Extract the [X, Y] coordinate from the center of the cell holding the provided text.  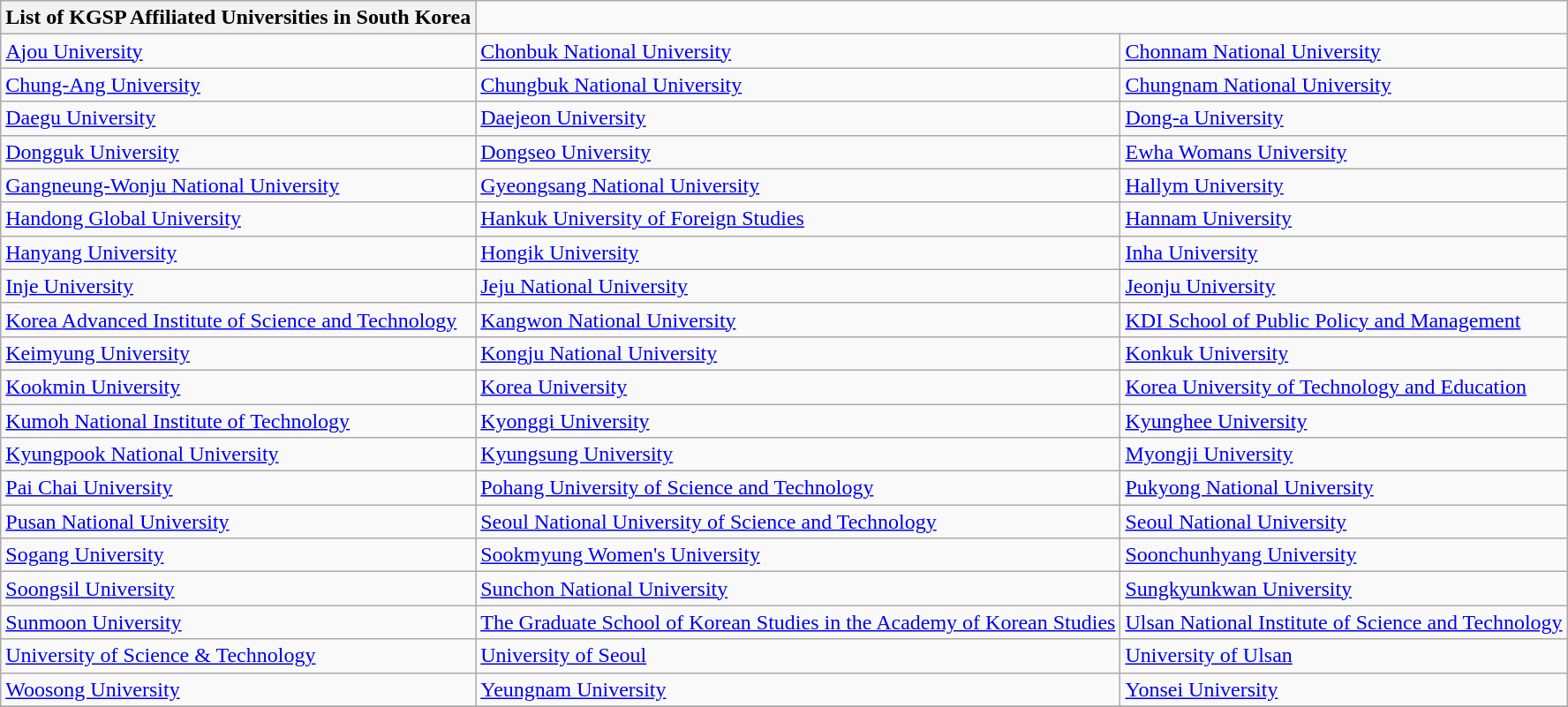
Inje University [238, 286]
Soonchunhyang University [1344, 555]
Daejeon University [798, 118]
Ajou University [238, 51]
Soongsil University [238, 589]
Seoul National University [1344, 522]
University of Ulsan [1344, 656]
Sungkyunkwan University [1344, 589]
Pohang University of Science and Technology [798, 488]
Dong-a University [1344, 118]
Ewha Womans University [1344, 152]
Kyungpook National University [238, 455]
Hannam University [1344, 219]
Chonnam National University [1344, 51]
Korea University of Technology and Education [1344, 387]
Ulsan National Institute of Science and Technology [1344, 622]
List of KGSP Affiliated Universities in South Korea [238, 18]
Seoul National University of Science and Technology [798, 522]
Sookmyung Women's University [798, 555]
Hankuk University of Foreign Studies [798, 219]
KDI School of Public Policy and Management [1344, 320]
Inha University [1344, 252]
University of Seoul [798, 656]
Hallym University [1344, 185]
Kyonggi University [798, 421]
Korea Advanced Institute of Science and Technology [238, 320]
Keimyung University [238, 353]
Pukyong National University [1344, 488]
University of Science & Technology [238, 656]
Handong Global University [238, 219]
Woosong University [238, 689]
Chonbuk National University [798, 51]
Hanyang University [238, 252]
Dongguk University [238, 152]
Kangwon National University [798, 320]
Kongju National University [798, 353]
Kumoh National Institute of Technology [238, 421]
Chung-Ang University [238, 85]
Yeungnam University [798, 689]
Kyungsung University [798, 455]
Jeju National University [798, 286]
Myongji University [1344, 455]
Konkuk University [1344, 353]
Sunmoon University [238, 622]
Sunchon National University [798, 589]
Yonsei University [1344, 689]
Pai Chai University [238, 488]
Gyeongsang National University [798, 185]
Sogang University [238, 555]
Chungbuk National University [798, 85]
Kyunghee University [1344, 421]
The Graduate School of Korean Studies in the Academy of Korean Studies [798, 622]
Chungnam National University [1344, 85]
Gangneung-Wonju National University [238, 185]
Kookmin University [238, 387]
Daegu University [238, 118]
Jeonju University [1344, 286]
Dongseo University [798, 152]
Pusan National University [238, 522]
Korea University [798, 387]
Hongik University [798, 252]
